Find where the given text appears and provide that cell's center as [x, y] coordinate. 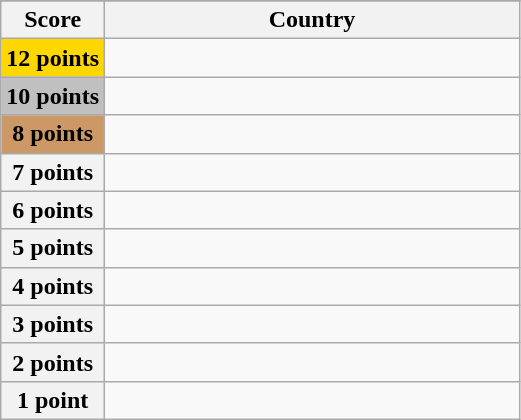
4 points [53, 286]
10 points [53, 96]
12 points [53, 58]
7 points [53, 172]
1 point [53, 400]
6 points [53, 210]
8 points [53, 134]
Country [312, 20]
5 points [53, 248]
2 points [53, 362]
Score [53, 20]
3 points [53, 324]
